From the cell containing the given text, extract its center point as (X, Y) coordinate. 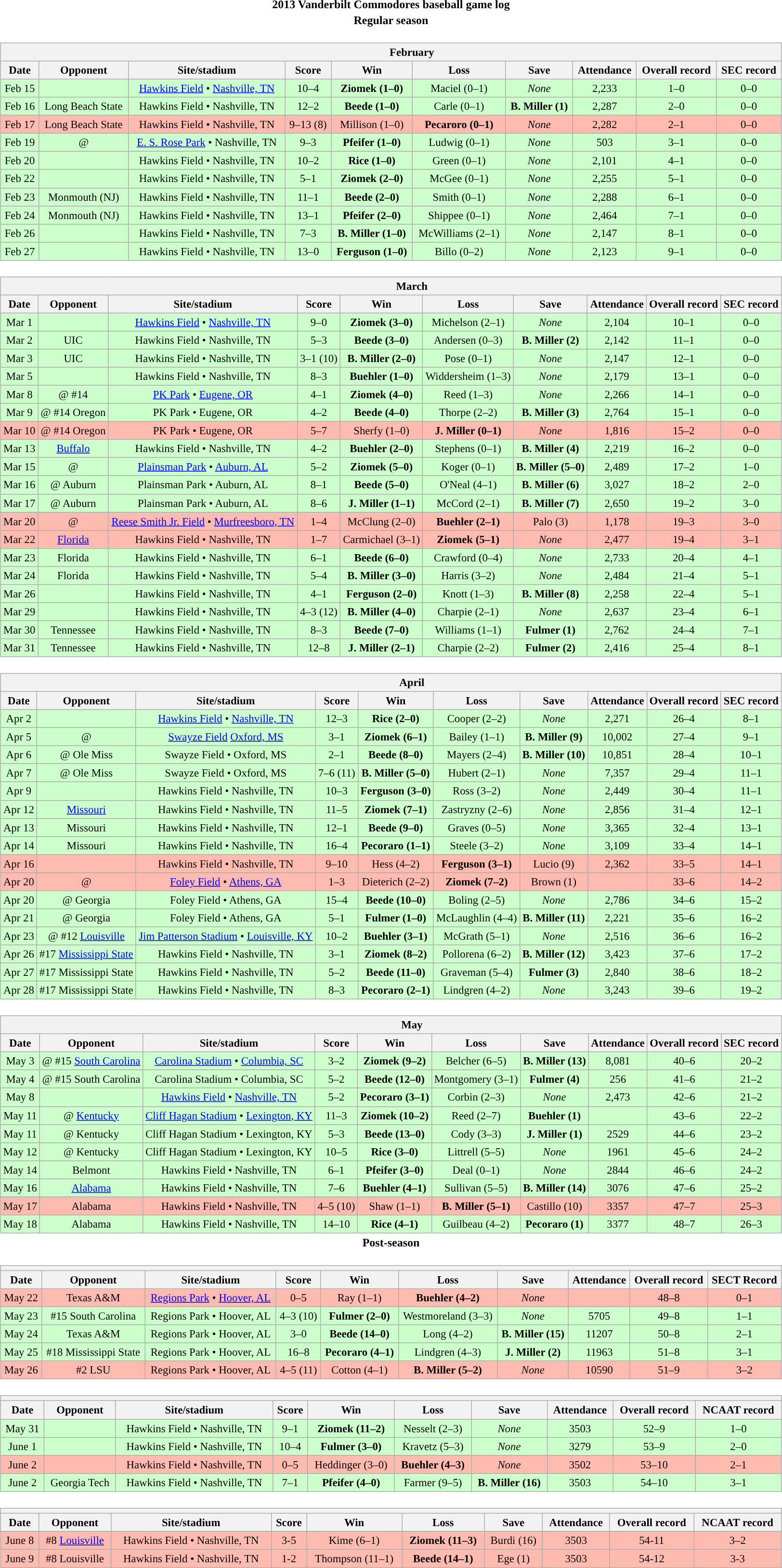
Apr 13 (18, 828)
Mar 2 (19, 340)
Beede (12–0) (395, 1079)
2,179 (617, 376)
29–4 (684, 773)
Apr 14 (18, 845)
2,255 (605, 179)
Ziomek (7–2) (477, 881)
10–3 (337, 791)
2,258 (617, 594)
March (391, 286)
Deal (0–1) (476, 1170)
3–1 (10) (319, 358)
Castillo (10) (555, 1206)
Thompson (11–1) (354, 1558)
Cody (3–3) (476, 1134)
Littrell (5–5) (476, 1152)
Shippee (0–1) (459, 215)
3357 (618, 1206)
2,271 (617, 719)
SECT Record (744, 1280)
Brown (1) (554, 881)
Mar 26 (19, 594)
1–7 (319, 539)
Ray (1–1) (359, 1298)
Beede (6–0) (381, 557)
21–4 (684, 575)
2,142 (617, 340)
Apr 6 (18, 755)
Pfeifer (3–0) (395, 1170)
@ #14 (73, 394)
20–2 (751, 1061)
June 8 (19, 1541)
22–4 (684, 594)
Feb 22 (19, 179)
Rice (3–0) (395, 1152)
4–3 (10) (299, 1316)
Ziomek (6–1) (396, 737)
3,365 (617, 828)
May 31 (22, 1428)
Billo (0–2) (459, 251)
47–6 (684, 1188)
Beede (9–0) (396, 828)
B. Miller (10) (554, 755)
Kime (6–1) (354, 1541)
10–5 (336, 1152)
B. Miller (16) (509, 1482)
Feb 16 (19, 106)
Apr 7 (18, 773)
36–6 (684, 936)
B. Miller (14) (555, 1188)
11–5 (337, 809)
20–4 (684, 557)
4–3 (12) (319, 612)
Burdi (16) (513, 1541)
2,416 (617, 648)
25–4 (684, 648)
26–3 (751, 1224)
Feb 19 (19, 143)
31–4 (684, 809)
43–6 (684, 1115)
Beede (7–0) (381, 630)
1–1 (744, 1316)
2,282 (605, 125)
11207 (600, 1334)
Ziomek (4–0) (381, 394)
7–6 (336, 1188)
Buehler (1–0) (381, 376)
Apr 16 (18, 864)
B. Miller (4) (550, 449)
Hess (4–2) (396, 864)
Apr 21 (18, 918)
B. Miller (9) (554, 737)
Mar 17 (19, 503)
Harris (3–2) (468, 575)
33–5 (684, 864)
50–8 (668, 1334)
Pfeifer (2–0) (372, 215)
9–13 (8) (308, 125)
Apr 12 (18, 809)
3,243 (617, 990)
27–4 (684, 737)
B. Miller (2–0) (381, 358)
15–1 (684, 413)
11–3 (336, 1115)
8,081 (618, 1061)
May 4 (20, 1079)
51–8 (668, 1352)
2,762 (617, 630)
Apr 26 (18, 954)
Boling (2–5) (477, 900)
5705 (600, 1316)
Ziomek (5–0) (381, 467)
Rice (1–0) (372, 161)
2,449 (617, 791)
25–3 (751, 1206)
May 23 (21, 1316)
Feb 17 (19, 125)
Mayers (2–4) (477, 755)
Beede (5–0) (381, 485)
B. Miller (6) (550, 485)
45–6 (684, 1152)
19–4 (684, 539)
Buehler (4–1) (395, 1188)
B. Miller (5–2) (448, 1370)
Rice (4–1) (395, 1224)
Ferguson (2–0) (381, 594)
Andersen (0–3) (468, 340)
B. Miller (1) (539, 106)
April (391, 683)
B. Miller (4–0) (381, 612)
39–6 (684, 990)
2529 (618, 1134)
McLaughlin (4–4) (477, 918)
Kravetz (5–3) (432, 1446)
Ferguson (3–1) (477, 864)
Reed (2–7) (476, 1115)
2,733 (617, 557)
2,221 (617, 918)
May 25 (21, 1352)
B. Miller (3) (550, 413)
Feb 24 (19, 215)
McCord (2–1) (468, 503)
Mar 5 (19, 376)
51–9 (668, 1370)
2,650 (617, 503)
#2 LSU (93, 1370)
Feb 20 (19, 161)
16–4 (337, 845)
Beede (1–0) (372, 106)
June 9 (19, 1558)
Mar 29 (19, 612)
J. Miller (1) (555, 1134)
May 17 (20, 1206)
2,101 (605, 161)
7,357 (617, 773)
14–2 (751, 881)
Reed (1–3) (468, 394)
Ziomek (7–1) (396, 809)
34–6 (684, 900)
Ziomek (1–0) (372, 88)
Sullivan (5–5) (476, 1188)
12–3 (337, 719)
52–9 (654, 1428)
B. Miller (8) (550, 594)
15–4 (337, 900)
Beede (14–1) (443, 1558)
Mar 9 (19, 413)
Ferguson (1–0) (372, 251)
2,516 (617, 936)
May 18 (20, 1224)
1961 (618, 1152)
Mar 1 (19, 322)
Ferguson (3–0) (396, 791)
May 14 (20, 1170)
2,484 (617, 575)
2,840 (617, 972)
Millison (1–0) (372, 125)
Hubert (2–1) (477, 773)
Widdersheim (1–3) (468, 376)
2,104 (617, 322)
May 8 (20, 1097)
Steele (3–2) (477, 845)
5–7 (319, 431)
Michelson (2–1) (468, 322)
12–2 (308, 106)
Beede (3–0) (381, 340)
13–0 (308, 251)
28–4 (684, 755)
503 (605, 143)
3,027 (617, 485)
Mar 23 (19, 557)
Ziomek (11–3) (443, 1541)
2,233 (605, 88)
11963 (600, 1352)
Pecaroro (0–1) (459, 125)
Beede (11–0) (396, 972)
48–7 (684, 1224)
May 3 (20, 1061)
2,464 (605, 215)
O'Neal (4–1) (468, 485)
35–6 (684, 918)
Fulmer (3) (554, 972)
2,266 (617, 394)
Apr 5 (18, 737)
Bailey (1–1) (477, 737)
Belcher (6–5) (476, 1061)
Buffalo (73, 449)
Palo (3) (550, 521)
Koger (0–1) (468, 467)
Fulmer (2) (550, 648)
Beede (2–0) (372, 197)
Beede (10–0) (396, 900)
Cotton (4–1) (359, 1370)
June 1 (22, 1446)
Apr 9 (18, 791)
2,856 (617, 809)
Maciel (0–1) (459, 88)
2,489 (617, 467)
Mar 3 (19, 358)
3377 (618, 1224)
3,109 (617, 845)
2,477 (617, 539)
Buehler (1) (555, 1115)
23–2 (751, 1134)
2,219 (617, 449)
2,637 (617, 612)
Feb 23 (19, 197)
3-5 (289, 1541)
49–8 (668, 1316)
Beede (13–0) (395, 1134)
33–4 (684, 845)
B. Miller (15) (533, 1334)
9–0 (319, 322)
J. Miller (2) (533, 1352)
Pecoraro (1) (555, 1224)
3076 (618, 1188)
10590 (600, 1370)
J. Miller (0–1) (468, 431)
Cooper (2–2) (477, 719)
2844 (618, 1170)
9–10 (337, 864)
Mar 31 (19, 648)
Swayze Field Oxford, MS (225, 737)
E. S. Rose Park • Nashville, TN (207, 143)
Pollorena (6–2) (477, 954)
0–1 (744, 1298)
Shaw (1–1) (395, 1206)
@ #12 Louisville (86, 936)
B. Miller (12) (554, 954)
Ziomek (3–0) (381, 322)
Mar 15 (19, 467)
Beede (8–0) (396, 755)
B. Miller (13) (555, 1061)
Fulmer (2–0) (359, 1316)
Apr 23 (18, 936)
Pecoraro (4–1) (359, 1352)
44–6 (684, 1134)
B. Miller (5–1) (476, 1206)
2,764 (617, 413)
B. Miller (11) (554, 918)
54–10 (654, 1482)
Ziomek (10–2) (395, 1115)
Reese Smith Jr. Field • Murfreesboro, TN (203, 521)
Apr 27 (18, 972)
4–5 (10) (336, 1206)
Dieterich (2–2) (396, 881)
McClung (2–0) (381, 521)
Mar 8 (19, 394)
Ludwig (0–1) (459, 143)
25–2 (751, 1188)
Georgia Tech (80, 1482)
1,178 (617, 521)
16–8 (299, 1352)
Mar 22 (19, 539)
2,288 (605, 197)
1–4 (319, 521)
46–6 (684, 1170)
Belmont (91, 1170)
37–6 (684, 954)
Ziomek (2–0) (372, 179)
Ege (1) (513, 1558)
41–6 (684, 1079)
Feb 15 (19, 88)
47–7 (684, 1206)
3-3 (738, 1558)
10,851 (617, 755)
May 24 (21, 1334)
Graveman (5–4) (477, 972)
23–4 (684, 612)
Buehler (2–0) (381, 449)
Buehler (4–2) (448, 1298)
Fulmer (3–0) (352, 1446)
Ziomek (5–1) (468, 539)
33–6 (684, 881)
#15 South Carolina (93, 1316)
Apr 2 (18, 719)
May 12 (20, 1152)
2,287 (605, 106)
1-2 (289, 1558)
54-11 (652, 1541)
McGrath (5–1) (477, 936)
May 22 (21, 1298)
Pfeifer (1–0) (372, 143)
Fulmer (1–0) (396, 918)
Knott (1–3) (468, 594)
McWilliams (2–1) (459, 233)
Sherfy (1–0) (381, 431)
Pecoraro (2–1) (396, 990)
256 (618, 1079)
Graves (0–5) (477, 828)
Fulmer (4) (555, 1079)
26–4 (684, 719)
24–4 (684, 630)
February (391, 52)
Carle (0–1) (459, 106)
2,362 (617, 864)
Lucio (9) (554, 864)
Carmichael (3–1) (381, 539)
B. Miller (2) (550, 340)
1,816 (617, 431)
Montgomery (3–1) (476, 1079)
B. Miller (3–0) (381, 575)
7–3 (308, 233)
McGee (0–1) (459, 179)
9–3 (308, 143)
Buehler (4–3) (432, 1464)
2,786 (617, 900)
Mar 30 (19, 630)
Mar 24 (19, 575)
Corbin (2–3) (476, 1097)
14–10 (336, 1224)
42–6 (684, 1097)
7–6 (11) (337, 773)
22–2 (751, 1115)
Beede (4–0) (381, 413)
Ziomek (11–2) (352, 1428)
May 26 (21, 1370)
Zastryzny (2–6) (477, 809)
Pose (0–1) (468, 358)
Buehler (3–1) (396, 936)
Smith (0–1) (459, 197)
48–8 (668, 1298)
54-12 (652, 1558)
Lindgren (4–3) (448, 1352)
Charpie (2–1) (468, 612)
Mar 16 (19, 485)
Pecoraro (3–1) (395, 1097)
May (391, 1025)
3502 (580, 1464)
12–8 (319, 648)
53–10 (654, 1464)
Heddinger (3–0) (352, 1464)
Jim Patterson Stadium • Louisville, KY (225, 936)
4–5 (11) (299, 1370)
Thorpe (2–2) (468, 413)
#18 Mississippi State (93, 1352)
Pfeifer (4–0) (352, 1482)
8–6 (319, 503)
10,002 (617, 737)
53–9 (654, 1446)
5–4 (319, 575)
Pecoraro (1–1) (396, 845)
38–6 (684, 972)
Crawford (0–4) (468, 557)
Lindgren (4–2) (477, 990)
Mar 13 (19, 449)
1–3 (337, 881)
Feb 27 (19, 251)
Westmoreland (3–3) (448, 1316)
19–3 (684, 521)
May 16 (20, 1188)
B. Miller (1–0) (372, 233)
2,123 (605, 251)
Mar 10 (19, 431)
Guilbeau (4–2) (476, 1224)
Beede (14–0) (359, 1334)
Long (4–2) (448, 1334)
Farmer (9–5) (432, 1482)
Rice (2–0) (396, 719)
Ross (3–2) (477, 791)
Ziomek (9–2) (395, 1061)
Apr 28 (18, 990)
40–6 (684, 1061)
Feb 26 (19, 233)
3,423 (617, 954)
Stephens (0–1) (468, 449)
Green (0–1) (459, 161)
Buehler (2–1) (468, 521)
Nesselt (2–3) (432, 1428)
32–4 (684, 828)
Mar 20 (19, 521)
30–4 (684, 791)
Fulmer (1) (550, 630)
J. Miller (1–1) (381, 503)
B. Miller (7) (550, 503)
Williams (1–1) (468, 630)
2,473 (618, 1097)
J. Miller (2–1) (381, 648)
Ziomek (8–2) (396, 954)
Charpie (2–2) (468, 648)
3279 (580, 1446)
